For the text-containing cell, return its midpoint in [X, Y] coordinate format. 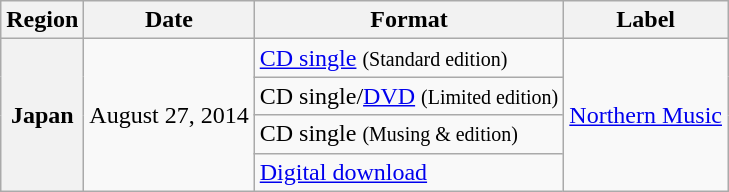
Northern Music [646, 115]
CD single (Standard edition) [409, 58]
Region [42, 20]
CD single (Musing & edition) [409, 134]
Format [409, 20]
Digital download [409, 172]
Japan [42, 115]
CD single/DVD (Limited edition) [409, 96]
August 27, 2014 [169, 115]
Date [169, 20]
Label [646, 20]
